For the text-containing cell, return its midpoint in (X, Y) coordinate format. 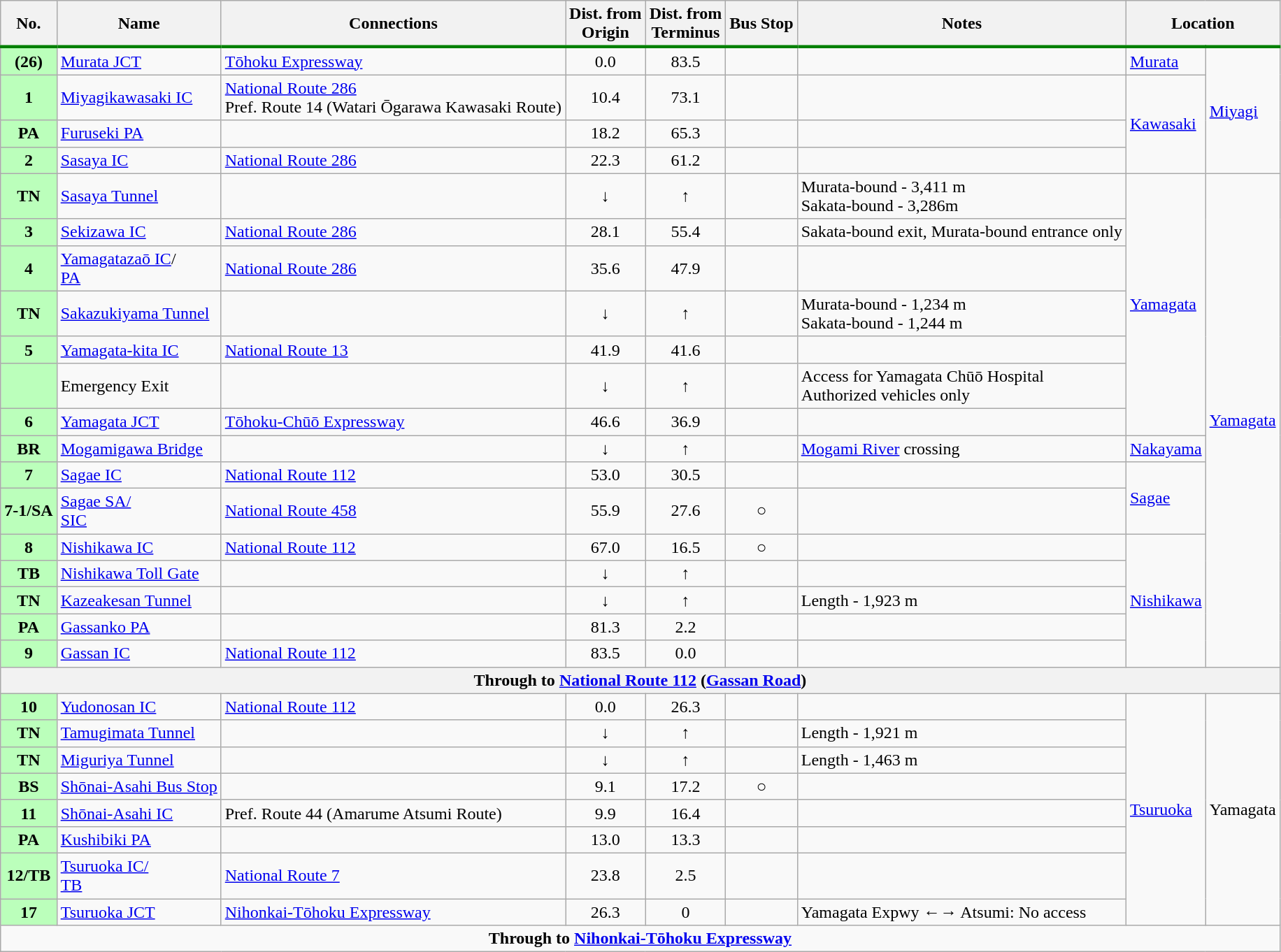
35.6 (606, 268)
Miyagi (1243, 110)
Yamagata Expwy ←→ Atsumi: No access (961, 912)
Gassan IC (138, 654)
41.9 (606, 349)
Sakata-bound exit, Murata-bound entrance only (961, 232)
61.2 (685, 160)
Sekizawa IC (138, 232)
47.9 (685, 268)
Yudonosan IC (138, 707)
Tōhoku Expressway (393, 61)
22.3 (606, 160)
Murata JCT (138, 61)
17.2 (685, 786)
National Route 286Pref. Route 14 (Watari Ōgarawa Kawasaki Route) (393, 98)
13.3 (685, 839)
Mogamigawa Bridge (138, 448)
2 (29, 160)
16.5 (685, 547)
Sasaya IC (138, 160)
Name (138, 24)
1 (29, 98)
13.0 (606, 839)
Yamagata-kita IC (138, 349)
Through to National Route 112 (Gassan Road) (640, 680)
Kazeakesan Tunnel (138, 600)
73.1 (685, 98)
9.9 (606, 813)
36.9 (685, 421)
Sagae (1166, 498)
55.9 (606, 512)
Pref. Route 44 (Amarume Atsumi Route) (393, 813)
10.4 (606, 98)
Shōnai-Asahi IC (138, 813)
0 (685, 912)
(26) (29, 61)
Yamagatazaō IC/PA (138, 268)
53.0 (606, 475)
Access for Yamagata Chūō HospitalAuthorized vehicles only (961, 386)
Through to Nihonkai-Tōhoku Expressway (640, 939)
41.6 (685, 349)
30.5 (685, 475)
28.1 (606, 232)
Murata-bound - 3,411 mSakata-bound - 3,286m (961, 196)
National Route 458 (393, 512)
67.0 (606, 547)
TB (29, 574)
2.5 (685, 875)
Bus Stop (761, 24)
12/TB (29, 875)
BR (29, 448)
Dist. fromTerminus (685, 24)
Sakazukiyama Tunnel (138, 313)
No. (29, 24)
Sagae IC (138, 475)
Dist. fromOrigin (606, 24)
Sagae SA/SIC (138, 512)
Length - 1,923 m (961, 600)
2.2 (685, 627)
Nishikawa IC (138, 547)
Mogami River crossing (961, 448)
4 (29, 268)
Notes (961, 24)
Location (1203, 24)
27.6 (685, 512)
81.3 (606, 627)
55.4 (685, 232)
Tsuruoka IC/TB (138, 875)
National Route 13 (393, 349)
5 (29, 349)
9 (29, 654)
16.4 (685, 813)
18.2 (606, 134)
Yamagata JCT (138, 421)
6 (29, 421)
Nishikawa Toll Gate (138, 574)
National Route 7 (393, 875)
Tamugimata Tunnel (138, 733)
65.3 (685, 134)
Tsuruoka (1166, 809)
Shōnai-Asahi Bus Stop (138, 786)
46.6 (606, 421)
Miyagikawasaki IC (138, 98)
Miguriya Tunnel (138, 760)
Emergency Exit (138, 386)
Murata-bound - 1,234 mSakata-bound - 1,244 m (961, 313)
Tōhoku-Chūō Expressway (393, 421)
Gassanko PA (138, 627)
Furuseki PA (138, 134)
7 (29, 475)
10 (29, 707)
Tsuruoka JCT (138, 912)
Sasaya Tunnel (138, 196)
Nihonkai-Tōhoku Expressway (393, 912)
3 (29, 232)
Nakayama (1166, 448)
7-1/SA (29, 512)
17 (29, 912)
Kawasaki (1166, 124)
BS (29, 786)
Connections (393, 24)
8 (29, 547)
11 (29, 813)
Murata (1166, 61)
23.8 (606, 875)
Length - 1,463 m (961, 760)
Kushibiki PA (138, 839)
Length - 1,921 m (961, 733)
9.1 (606, 786)
Nishikawa (1166, 600)
